Identify which cell holds the provided text, then report its [X, Y] central coordinate. 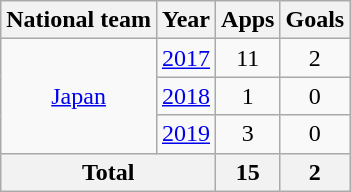
2018 [186, 96]
Apps [248, 20]
Japan [79, 96]
2017 [186, 58]
National team [79, 20]
1 [248, 96]
Total [108, 172]
Goals [315, 20]
Year [186, 20]
11 [248, 58]
2019 [186, 134]
15 [248, 172]
3 [248, 134]
